For the text-containing cell, return its midpoint in [x, y] coordinate format. 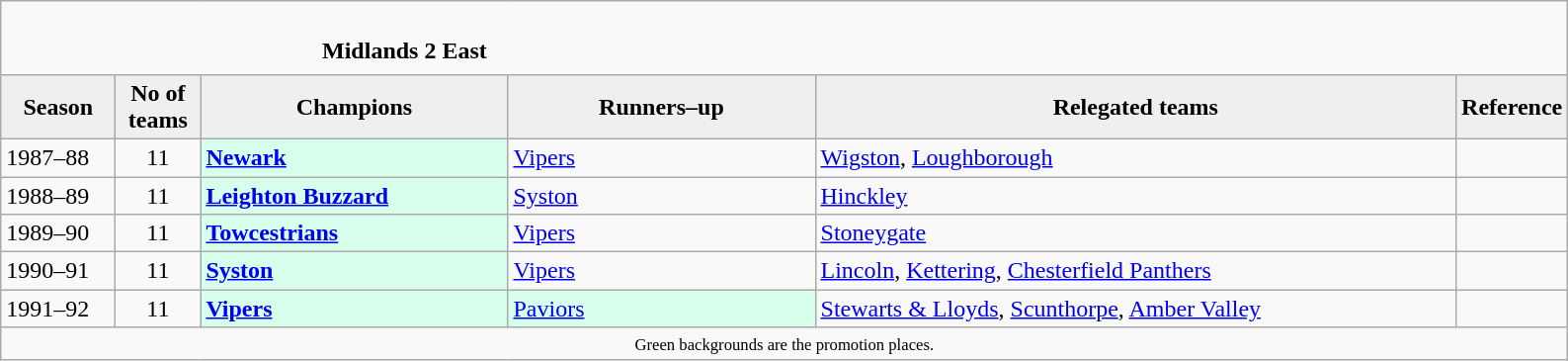
Reference [1512, 107]
Lincoln, Kettering, Chesterfield Panthers [1136, 271]
1989–90 [58, 233]
Wigston, Loughborough [1136, 157]
Stoneygate [1136, 233]
Champions [354, 107]
Towcestrians [354, 233]
Green backgrounds are the promotion places. [784, 344]
Paviors [662, 309]
1987–88 [58, 157]
1990–91 [58, 271]
Hinckley [1136, 195]
Stewarts & Lloyds, Scunthorpe, Amber Valley [1136, 309]
Leighton Buzzard [354, 195]
Relegated teams [1136, 107]
No of teams [158, 107]
Newark [354, 157]
1991–92 [58, 309]
Runners–up [662, 107]
Season [58, 107]
1988–89 [58, 195]
